Detect which cell encompasses the target text, then output its [x, y] center coordinate. 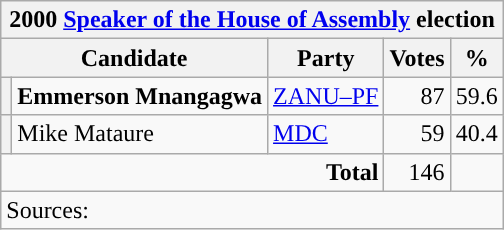
ZANU–PF [326, 96]
2000 Speaker of the House of Assembly election [252, 20]
59.6 [476, 96]
Total [192, 172]
40.4 [476, 134]
MDC [326, 134]
Party [326, 58]
Votes [417, 58]
146 [417, 172]
Emmerson Mnangagwa [140, 96]
87 [417, 96]
59 [417, 134]
% [476, 58]
Candidate [134, 58]
Sources: [252, 210]
Mike Mataure [140, 134]
